Determine the (X, Y) coordinate at the center of the cell enclosing the given text.  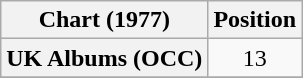
13 (255, 58)
Chart (1977) (104, 20)
UK Albums (OCC) (104, 58)
Position (255, 20)
